Determine the [x, y] coordinate at the center of the cell enclosing the given text.  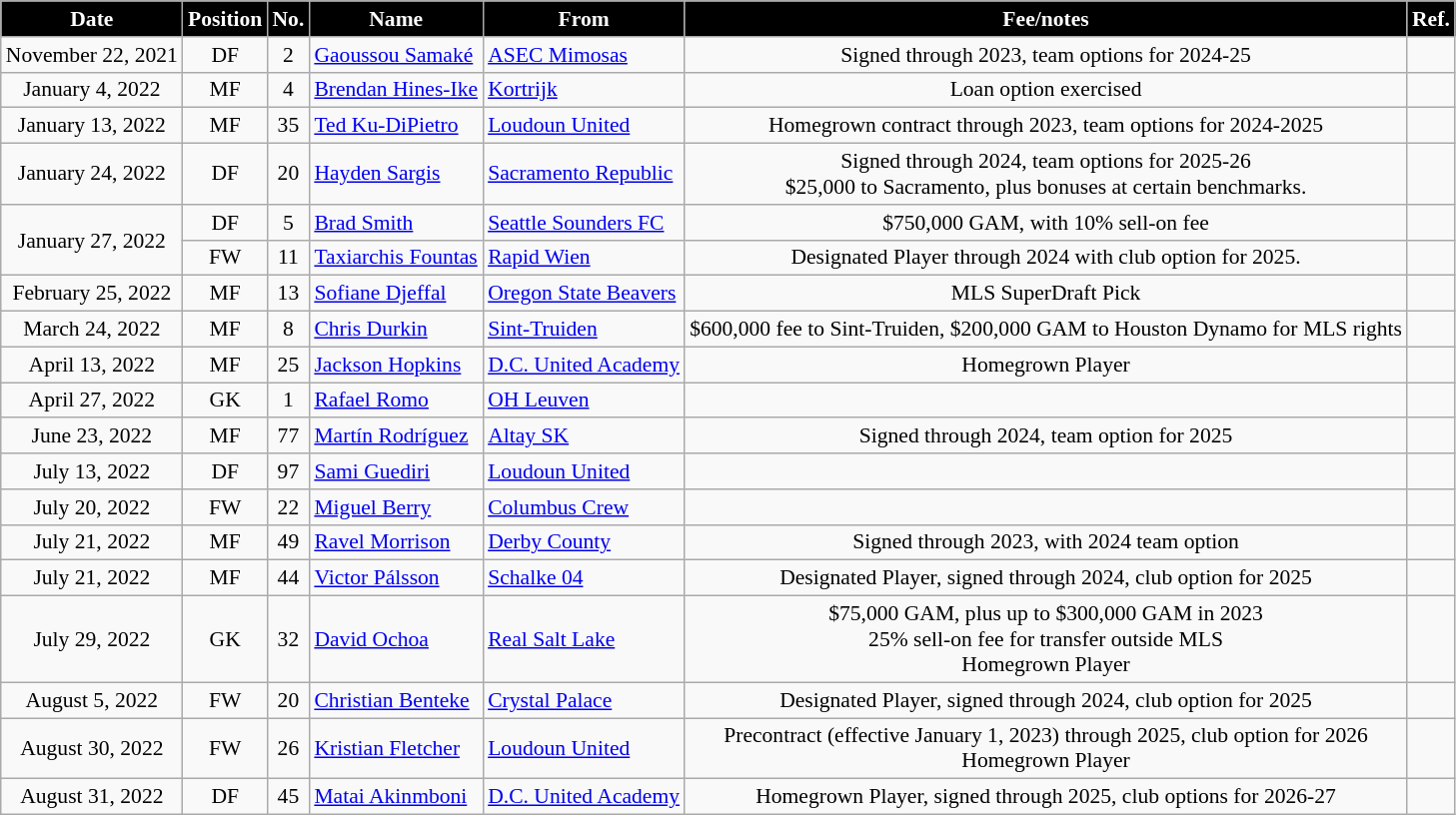
Kortrijk [584, 90]
Designated Player through 2024 with club option for 2025. [1045, 258]
MLS SuperDraft Pick [1045, 294]
$75,000 GAM, plus up to $300,000 GAM in 2023 25% sell-on fee for transfer outside MLS Homegrown Player [1045, 639]
March 24, 2022 [92, 330]
Oregon State Beavers [584, 294]
Ted Ku-DiPietro [396, 126]
April 27, 2022 [92, 401]
February 25, 2022 [92, 294]
OH Leuven [584, 401]
4 [288, 90]
Loan option exercised [1045, 90]
ASEC Mimosas [584, 55]
Homegrown Player, signed through 2025, club options for 2026-27 [1045, 797]
Brendan Hines-Ike [396, 90]
Homegrown Player [1045, 365]
August 5, 2022 [92, 700]
Precontract (effective January 1, 2023) through 2025, club option for 2026 Homegrown Player [1045, 749]
Signed through 2023, with 2024 team option [1045, 542]
Gaoussou Samaké [396, 55]
Brad Smith [396, 223]
2 [288, 55]
Name [396, 19]
August 31, 2022 [92, 797]
97 [288, 471]
January 4, 2022 [92, 90]
Altay SK [584, 436]
25 [288, 365]
Position [225, 19]
Sami Guediri [396, 471]
August 30, 2022 [92, 749]
Rafael Romo [396, 401]
Sacramento Republic [584, 174]
22 [288, 507]
$750,000 GAM, with 10% sell-on fee [1045, 223]
Chris Durkin [396, 330]
June 23, 2022 [92, 436]
David Ochoa [396, 639]
Signed through 2024, team option for 2025 [1045, 436]
Hayden Sargis [396, 174]
Rapid Wien [584, 258]
Homegrown contract through 2023, team options for 2024-2025 [1045, 126]
No. [288, 19]
1 [288, 401]
Fee/notes [1045, 19]
Derby County [584, 542]
Date [92, 19]
26 [288, 749]
45 [288, 797]
Matai Akinmboni [396, 797]
35 [288, 126]
July 13, 2022 [92, 471]
Schalke 04 [584, 578]
5 [288, 223]
Taxiarchis Fountas [396, 258]
Signed through 2024, team options for 2025-26 $25,000 to Sacramento, plus bonuses at certain benchmarks. [1045, 174]
Miguel Berry [396, 507]
$600,000 fee to Sint-Truiden, $200,000 GAM to Houston Dynamo for MLS rights [1045, 330]
April 13, 2022 [92, 365]
From [584, 19]
Martín Rodríguez [396, 436]
January 13, 2022 [92, 126]
Crystal Palace [584, 700]
Christian Benteke [396, 700]
32 [288, 639]
77 [288, 436]
Ravel Morrison [396, 542]
November 22, 2021 [92, 55]
8 [288, 330]
Kristian Fletcher [396, 749]
Sofiane Djeffal [396, 294]
July 20, 2022 [92, 507]
Jackson Hopkins [396, 365]
13 [288, 294]
Sint-Truiden [584, 330]
Signed through 2023, team options for 2024-25 [1045, 55]
January 27, 2022 [92, 240]
49 [288, 542]
Columbus Crew [584, 507]
Ref. [1431, 19]
July 29, 2022 [92, 639]
Victor Pálsson [396, 578]
44 [288, 578]
11 [288, 258]
Real Salt Lake [584, 639]
Seattle Sounders FC [584, 223]
January 24, 2022 [92, 174]
